Detect which cell encompasses the target text, then output its [X, Y] center coordinate. 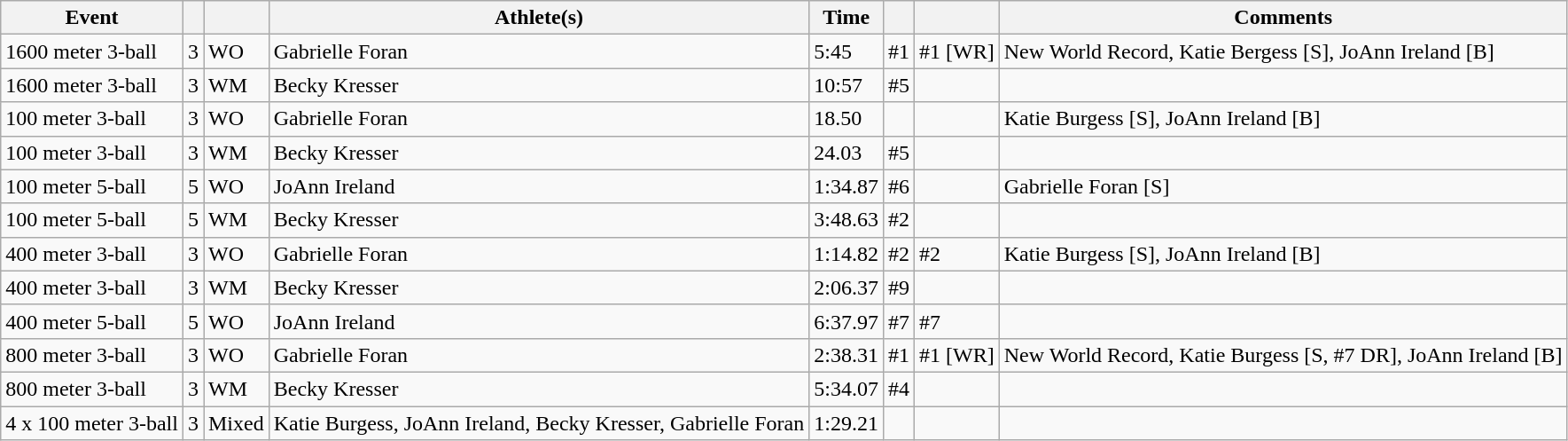
3:48.63 [846, 220]
Mixed [237, 423]
#6 [899, 186]
18.50 [846, 119]
6:37.97 [846, 321]
5:45 [846, 51]
10:57 [846, 85]
1:29.21 [846, 423]
Gabrielle Foran [S] [1283, 186]
Comments [1283, 18]
1:14.82 [846, 254]
24.03 [846, 153]
2:38.31 [846, 355]
#9 [899, 287]
1:34.87 [846, 186]
#4 [899, 389]
New World Record, Katie Burgess [S, #7 DR], JoAnn Ireland [B] [1283, 355]
400 meter 5-ball [92, 321]
New World Record, Katie Bergess [S], JoAnn Ireland [B] [1283, 51]
Time [846, 18]
Athlete(s) [539, 18]
4 x 100 meter 3-ball [92, 423]
Katie Burgess, JoAnn Ireland, Becky Kresser, Gabrielle Foran [539, 423]
Event [92, 18]
5:34.07 [846, 389]
2:06.37 [846, 287]
